Detect which cell encompasses the target text, then output its [X, Y] center coordinate. 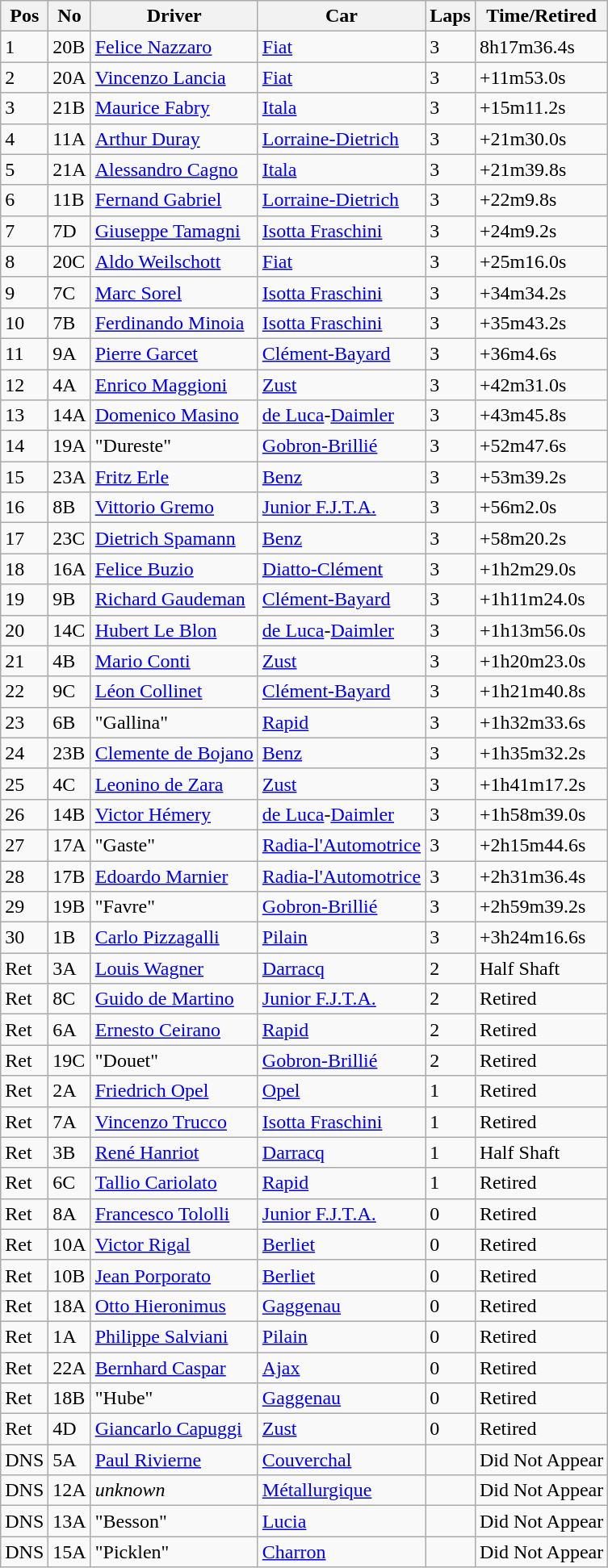
9 [24, 292]
+24m9.2s [541, 231]
21A [69, 169]
15 [24, 477]
Dietrich Spamann [174, 538]
Paul Rivierne [174, 1460]
Alessandro Cagno [174, 169]
Marc Sorel [174, 292]
Felice Buzio [174, 569]
+58m20.2s [541, 538]
15A [69, 1552]
Opel [341, 1091]
4 [24, 139]
+1h41m17.2s [541, 784]
Driver [174, 16]
16 [24, 508]
Francesco Tololli [174, 1214]
30 [24, 938]
Otto Hieronimus [174, 1306]
unknown [174, 1491]
12 [24, 385]
26 [24, 814]
+35m43.2s [541, 323]
Tallio Cariolato [174, 1183]
Philippe Salviani [174, 1336]
Car [341, 16]
Friedrich Opel [174, 1091]
Guido de Martino [174, 999]
+1h11m24.0s [541, 600]
Aldo Weilschott [174, 261]
Louis Wagner [174, 968]
Fritz Erle [174, 477]
4B [69, 661]
3A [69, 968]
4D [69, 1429]
Richard Gaudeman [174, 600]
7B [69, 323]
+42m31.0s [541, 385]
Vittorio Gremo [174, 508]
+1h21m40.8s [541, 692]
25 [24, 784]
"Picklen" [174, 1552]
14 [24, 446]
Pierre Garcet [174, 353]
5 [24, 169]
6A [69, 1030]
17B [69, 876]
Giuseppe Tamagni [174, 231]
21 [24, 661]
+1h58m39.0s [541, 814]
6B [69, 722]
11B [69, 200]
9C [69, 692]
Time/Retired [541, 16]
+22m9.8s [541, 200]
9B [69, 600]
19B [69, 907]
Giancarlo Capuggi [174, 1429]
4C [69, 784]
6 [24, 200]
No [69, 16]
24 [24, 753]
4A [69, 385]
1A [69, 1336]
8C [69, 999]
22 [24, 692]
Felice Nazzaro [174, 47]
"Favre" [174, 907]
"Hube" [174, 1399]
7A [69, 1122]
13 [24, 416]
Clemente de Bojano [174, 753]
18A [69, 1306]
22A [69, 1368]
Leonino de Zara [174, 784]
Charron [341, 1552]
8B [69, 508]
10B [69, 1275]
7C [69, 292]
Couverchal [341, 1460]
+2h15m44.6s [541, 845]
9A [69, 353]
+43m45.8s [541, 416]
5A [69, 1460]
3B [69, 1152]
+1h35m32.2s [541, 753]
19A [69, 446]
+3h24m16.6s [541, 938]
20B [69, 47]
17 [24, 538]
23 [24, 722]
Fernand Gabriel [174, 200]
+2h59m39.2s [541, 907]
Victor Hémery [174, 814]
Ferdinando Minoia [174, 323]
11 [24, 353]
+11m53.0s [541, 77]
+15m11.2s [541, 108]
"Gallina" [174, 722]
10A [69, 1244]
7D [69, 231]
Arthur Duray [174, 139]
14B [69, 814]
"Dureste" [174, 446]
7 [24, 231]
Enrico Maggioni [174, 385]
28 [24, 876]
+1h2m29.0s [541, 569]
Vincenzo Lancia [174, 77]
+36m4.6s [541, 353]
Mario Conti [174, 661]
8h17m36.4s [541, 47]
19 [24, 600]
19C [69, 1060]
+52m47.6s [541, 446]
8A [69, 1214]
14C [69, 630]
+21m39.8s [541, 169]
13A [69, 1521]
"Besson" [174, 1521]
23A [69, 477]
12A [69, 1491]
Victor Rigal [174, 1244]
Vincenzo Trucco [174, 1122]
+56m2.0s [541, 508]
27 [24, 845]
Jean Porporato [174, 1275]
"Gaste" [174, 845]
Bernhard Caspar [174, 1368]
Ernesto Ceirano [174, 1030]
+2h31m36.4s [541, 876]
+25m16.0s [541, 261]
2A [69, 1091]
23B [69, 753]
20A [69, 77]
+34m34.2s [541, 292]
29 [24, 907]
René Hanriot [174, 1152]
+1h20m23.0s [541, 661]
20 [24, 630]
23C [69, 538]
8 [24, 261]
1B [69, 938]
Ajax [341, 1368]
+1h13m56.0s [541, 630]
Diatto-Clément [341, 569]
Lucia [341, 1521]
18 [24, 569]
Métallurgique [341, 1491]
14A [69, 416]
Léon Collinet [174, 692]
11A [69, 139]
Carlo Pizzagalli [174, 938]
18B [69, 1399]
Pos [24, 16]
10 [24, 323]
20C [69, 261]
Domenico Masino [174, 416]
6C [69, 1183]
Maurice Fabry [174, 108]
17A [69, 845]
Hubert Le Blon [174, 630]
21B [69, 108]
+53m39.2s [541, 477]
Laps [451, 16]
+1h32m33.6s [541, 722]
"Douet" [174, 1060]
16A [69, 569]
+21m30.0s [541, 139]
Edoardo Marnier [174, 876]
